Scan for the cell matching the given text and deliver its [x, y] coordinate at center. 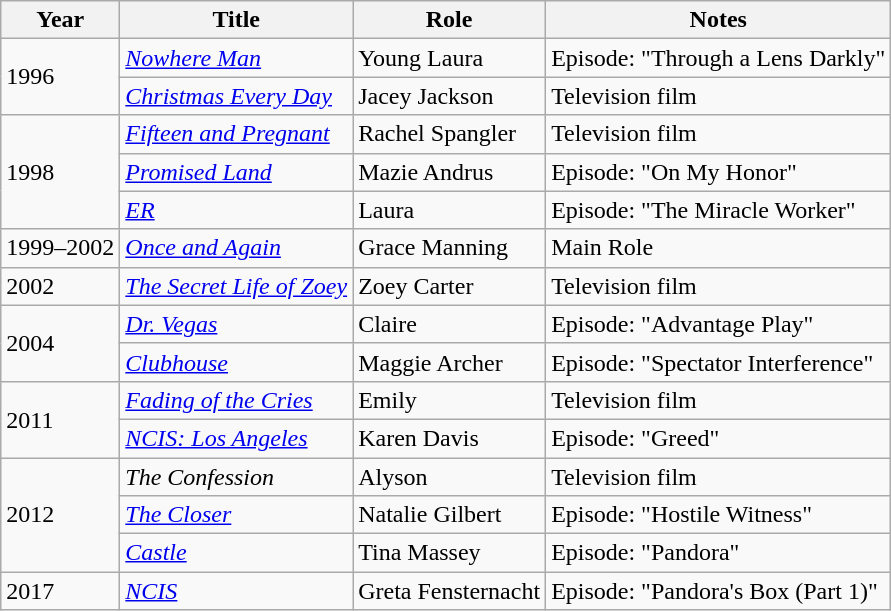
Emily [450, 400]
Episode: "Greed" [718, 438]
1996 [60, 77]
Zoey Carter [450, 286]
2002 [60, 286]
Episode: "Hostile Witness" [718, 515]
Episode: "Pandora" [718, 553]
Christmas Every Day [236, 96]
ER [236, 210]
Fifteen and Pregnant [236, 134]
Grace Manning [450, 248]
Nowhere Man [236, 58]
Episode: "Spectator Interference" [718, 362]
Notes [718, 20]
Young Laura [450, 58]
Jacey Jackson [450, 96]
NCIS [236, 591]
Alyson [450, 477]
Year [60, 20]
Episode: "The Miracle Worker" [718, 210]
Laura [450, 210]
Clubhouse [236, 362]
NCIS: Los Angeles [236, 438]
Main Role [718, 248]
Promised Land [236, 172]
The Confession [236, 477]
1999–2002 [60, 248]
Episode: "Pandora's Box (Part 1)" [718, 591]
Karen Davis [450, 438]
Episode: "Through a Lens Darkly" [718, 58]
Title [236, 20]
The Secret Life of Zoey [236, 286]
Rachel Spangler [450, 134]
Greta Fensternacht [450, 591]
Episode: "Advantage Play" [718, 324]
Role [450, 20]
Tina Massey [450, 553]
2004 [60, 343]
Fading of the Cries [236, 400]
2017 [60, 591]
Dr. Vegas [236, 324]
Maggie Archer [450, 362]
Claire [450, 324]
2011 [60, 419]
1998 [60, 172]
Once and Again [236, 248]
2012 [60, 515]
Mazie Andrus [450, 172]
Castle [236, 553]
Episode: "On My Honor" [718, 172]
The Closer [236, 515]
Natalie Gilbert [450, 515]
